From the cell containing the given text, extract its center point as (x, y) coordinate. 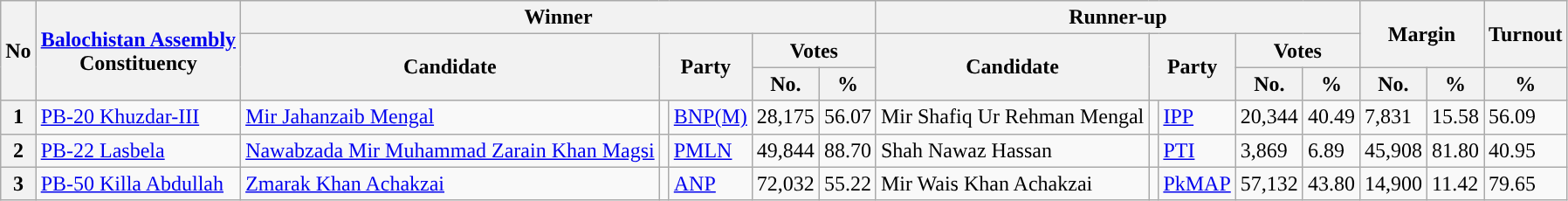
7,831 (1393, 117)
ANP (711, 184)
PB-20 Khuzdar-III (138, 117)
55.22 (847, 184)
PkMAP (1197, 184)
28,175 (786, 117)
56.07 (847, 117)
3 (18, 184)
Margin (1421, 34)
40.49 (1331, 117)
Zmarak Khan Achakzai (450, 184)
20,344 (1269, 117)
15.58 (1455, 117)
Mir Shafiq Ur Rehman Mengal (1012, 117)
PB-50 Killa Abdullah (138, 184)
Winner (559, 17)
81.80 (1455, 150)
PB-22 Lasbela (138, 150)
40.95 (1526, 150)
56.09 (1526, 117)
2 (18, 150)
72,032 (786, 184)
Mir Wais Khan Achakzai (1012, 184)
11.42 (1455, 184)
Shah Nawaz Hassan (1012, 150)
PMLN (711, 150)
6.89 (1331, 150)
43.80 (1331, 184)
Balochistan AssemblyConstituency (138, 51)
14,900 (1393, 184)
IPP (1197, 117)
PTI (1197, 150)
49,844 (786, 150)
1 (18, 117)
79.65 (1526, 184)
Turnout (1526, 34)
No (18, 51)
3,869 (1269, 150)
45,908 (1393, 150)
57,132 (1269, 184)
88.70 (847, 150)
Mir Jahanzaib Mengal (450, 117)
Nawabzada Mir Muhammad Zarain Khan Magsi (450, 150)
BNP(M) (711, 117)
Runner-up (1118, 17)
